Capture the cell that displays the provided text and extract its (X, Y) central coordinate. 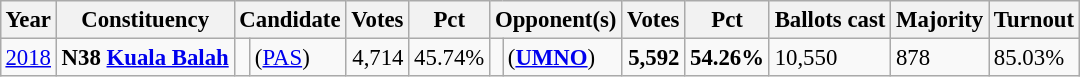
4,714 (378, 57)
Constituency (145, 20)
Year (28, 20)
Turnout (1034, 20)
N38 Kuala Balah (145, 57)
5,592 (654, 57)
2018 (28, 57)
45.74% (450, 57)
10,550 (830, 57)
85.03% (1034, 57)
Majority (940, 20)
(PAS) (298, 57)
Opponent(s) (556, 20)
Ballots cast (830, 20)
Candidate (290, 20)
(UMNO) (562, 57)
54.26% (728, 57)
878 (940, 57)
